From the cell containing the given text, extract its center point as (X, Y) coordinate. 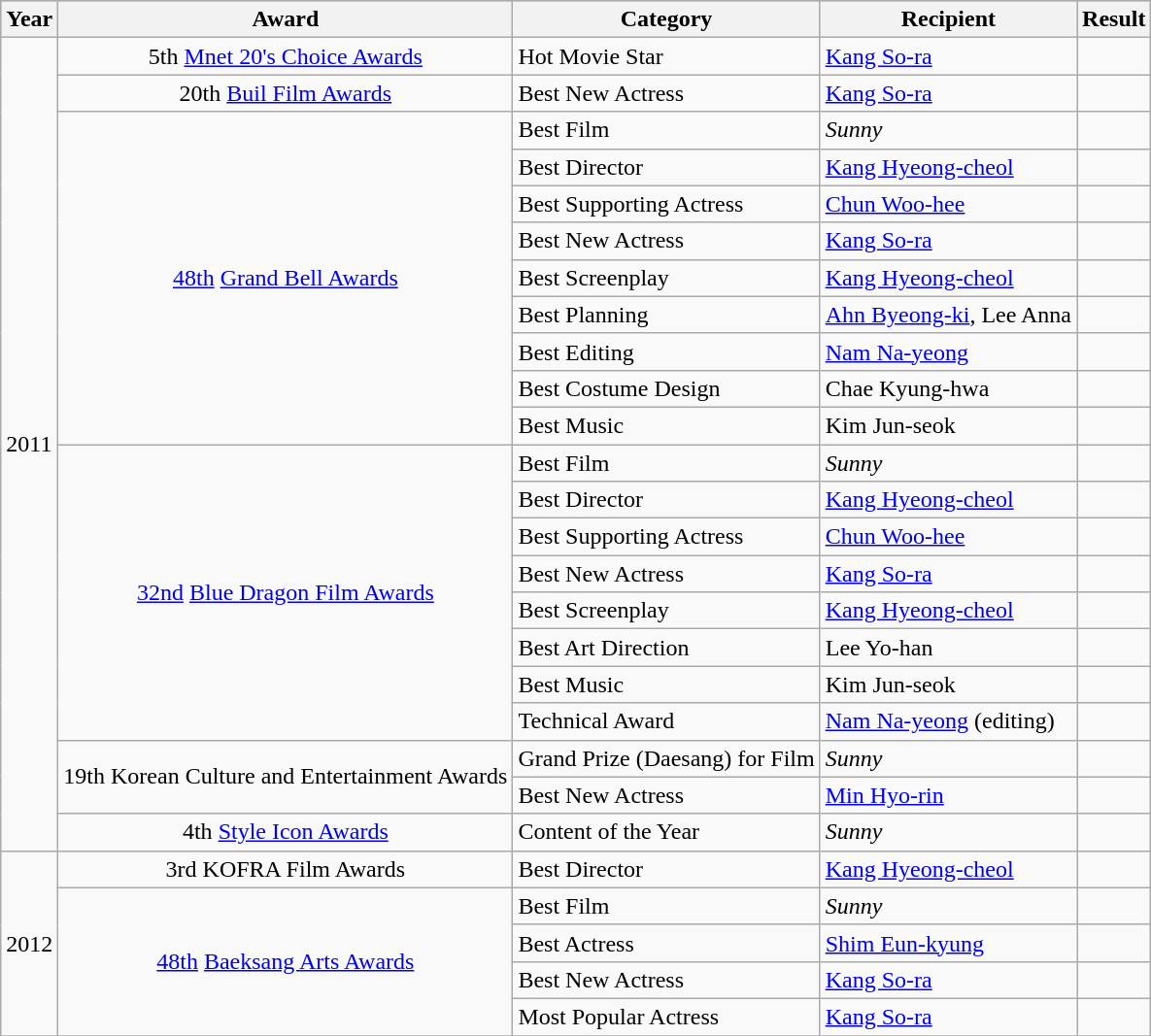
Year (29, 19)
Recipient (948, 19)
Hot Movie Star (666, 56)
Lee Yo-han (948, 648)
3rd KOFRA Film Awards (286, 869)
Best Planning (666, 315)
Technical Award (666, 721)
20th Buil Film Awards (286, 93)
Nam Na-yeong (948, 351)
Best Costume Design (666, 388)
48th Grand Bell Awards (286, 278)
Award (286, 19)
Best Art Direction (666, 648)
4th Style Icon Awards (286, 832)
2011 (29, 445)
Chae Kyung-hwa (948, 388)
Category (666, 19)
5th Mnet 20's Choice Awards (286, 56)
Most Popular Actress (666, 1017)
48th Baeksang Arts Awards (286, 961)
Nam Na-yeong (editing) (948, 721)
19th Korean Culture and Entertainment Awards (286, 777)
32nd Blue Dragon Film Awards (286, 592)
Best Editing (666, 351)
Content of the Year (666, 832)
Best Actress (666, 943)
Shim Eun-kyung (948, 943)
2012 (29, 943)
Result (1114, 19)
Grand Prize (Daesang) for Film (666, 758)
Ahn Byeong-ki, Lee Anna (948, 315)
Min Hyo-rin (948, 795)
